Scan for the cell matching the given text and deliver its (x, y) coordinate at center. 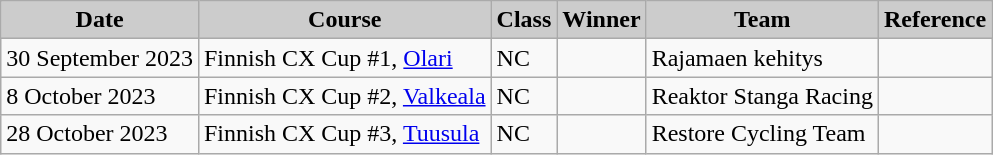
Course (344, 20)
Finnish CX Cup #3, Tuusula (344, 134)
30 September 2023 (100, 58)
Team (762, 20)
8 October 2023 (100, 96)
Class (524, 20)
Reaktor Stanga Racing (762, 96)
Winner (602, 20)
Finnish CX Cup #1, Olari (344, 58)
Date (100, 20)
Reference (934, 20)
28 October 2023 (100, 134)
Restore Cycling Team (762, 134)
Finnish CX Cup #2, Valkeala (344, 96)
Rajamaen kehitys (762, 58)
